For the text-containing cell, return its midpoint in (x, y) coordinate format. 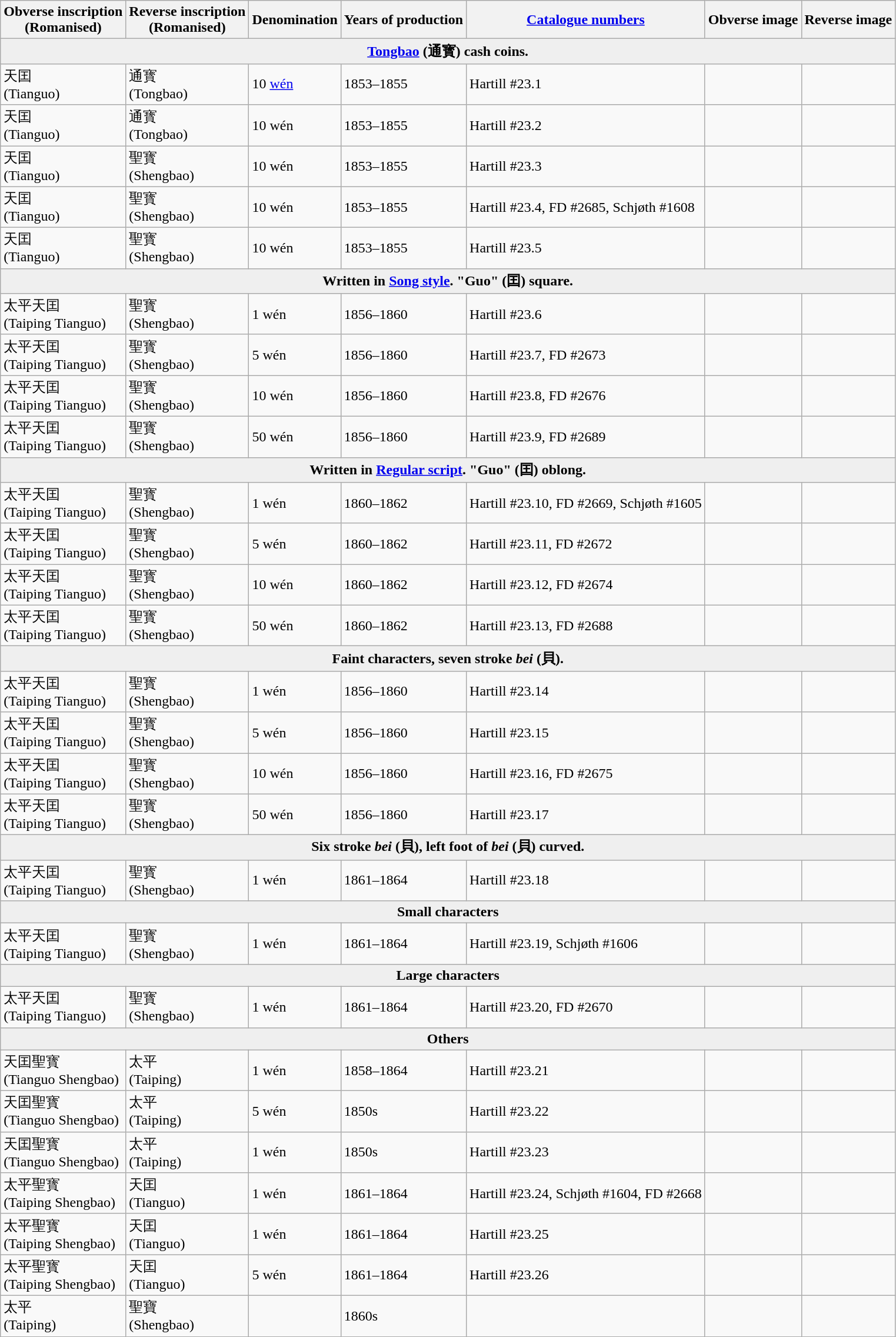
Reverse image (848, 20)
Hartill #23.23 (586, 1152)
Hartill #23.22 (586, 1112)
Obverse inscription(Romanised) (64, 20)
Hartill #23.14 (586, 691)
Hartill #23.10, FD #2669, Schjøth #1605 (586, 503)
Reverse inscription(Romanised) (187, 20)
Hartill #23.4, FD #2685, Schjøth #1608 (586, 207)
Hartill #23.17 (586, 814)
1860s (404, 1316)
Hartill #23.16, FD #2675 (586, 774)
Small characters (448, 912)
Large characters (448, 975)
Catalogue numbers (586, 20)
Hartill #23.13, FD #2688 (586, 626)
Tongbao (通寳) cash coins. (448, 52)
Hartill #23.24, Schjøth #1604, FD #2668 (586, 1193)
Written in Song style. "Guo" (囯) square. (448, 281)
Hartill #23.15 (586, 733)
Hartill #23.12, FD #2674 (586, 585)
Hartill #23.21 (586, 1070)
Years of production (404, 20)
Faint characters, seven stroke bei (貝). (448, 659)
Hartill #23.5 (586, 248)
Hartill #23.2 (586, 125)
Written in Regular script. "Guo" (囯) oblong. (448, 470)
Hartill #23.26 (586, 1275)
Hartill #23.1 (586, 84)
Hartill #23.9, FD #2689 (586, 437)
Hartill #23.18 (586, 880)
Hartill #23.8, FD #2676 (586, 396)
Hartill #23.11, FD #2672 (586, 544)
Others (448, 1039)
1858–1864 (404, 1070)
Denomination (295, 20)
Hartill #23.6 (586, 314)
聖寶(Shengbao) (187, 1316)
Hartill #23.19, Schjøth #1606 (586, 944)
Six stroke bei (貝), left foot of bei (貝) curved. (448, 847)
Hartill #23.25 (586, 1234)
Hartill #23.20, FD #2670 (586, 1007)
Hartill #23.7, FD #2673 (586, 355)
Obverse image (753, 20)
Hartill #23.3 (586, 167)
